Extract the [X, Y] coordinate from the center of the cell holding the provided text.  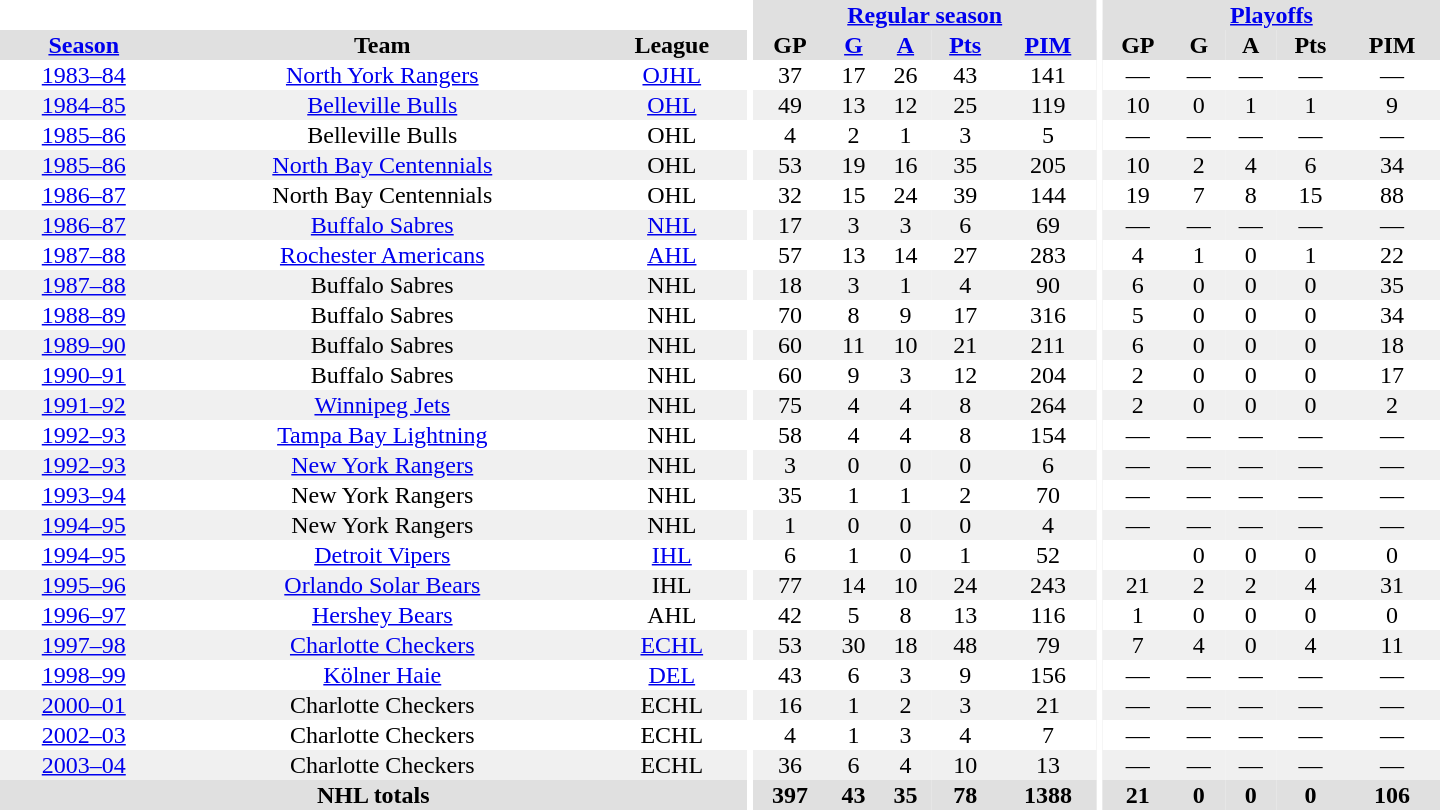
78 [964, 795]
Hershey Bears [382, 615]
25 [964, 105]
Team [382, 45]
2003–04 [84, 765]
Playoffs [1272, 15]
90 [1048, 285]
49 [790, 105]
88 [1392, 195]
Orlando Solar Bears [382, 585]
77 [790, 585]
OJHL [672, 75]
58 [790, 435]
397 [790, 795]
144 [1048, 195]
75 [790, 405]
156 [1048, 675]
116 [1048, 615]
Season [84, 45]
North York Rangers [382, 75]
42 [790, 615]
1995–96 [84, 585]
1993–94 [84, 495]
22 [1392, 255]
30 [853, 645]
57 [790, 255]
211 [1048, 345]
69 [1048, 225]
League [672, 45]
2002–03 [84, 735]
36 [790, 765]
Tampa Bay Lightning [382, 435]
31 [1392, 585]
1388 [1048, 795]
205 [1048, 165]
1988–89 [84, 315]
1983–84 [84, 75]
2000–01 [84, 705]
27 [964, 255]
Detroit Vipers [382, 555]
283 [1048, 255]
NHL totals [374, 795]
Winnipeg Jets [382, 405]
39 [964, 195]
26 [905, 75]
DEL [672, 675]
1996–97 [84, 615]
37 [790, 75]
141 [1048, 75]
79 [1048, 645]
Regular season [924, 15]
243 [1048, 585]
1991–92 [84, 405]
1989–90 [84, 345]
1984–85 [84, 105]
Kölner Haie [382, 675]
204 [1048, 375]
316 [1048, 315]
52 [1048, 555]
Rochester Americans [382, 255]
32 [790, 195]
264 [1048, 405]
1990–91 [84, 375]
48 [964, 645]
1998–99 [84, 675]
119 [1048, 105]
106 [1392, 795]
154 [1048, 435]
1997–98 [84, 645]
